Output the (x, y) coordinate of the center of the cell containing the given text.  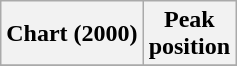
Peakposition (189, 34)
Chart (2000) (72, 34)
